Output the (X, Y) coordinate of the center of the cell containing the given text.  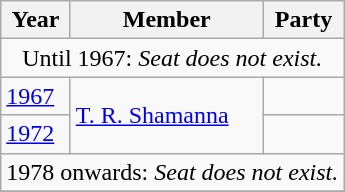
1972 (36, 134)
T. R. Shamanna (166, 115)
Member (166, 20)
Year (36, 20)
Until 1967: Seat does not exist. (172, 58)
1967 (36, 96)
Party (304, 20)
1978 onwards: Seat does not exist. (172, 172)
